Capture the cell that displays the provided text and extract its [x, y] central coordinate. 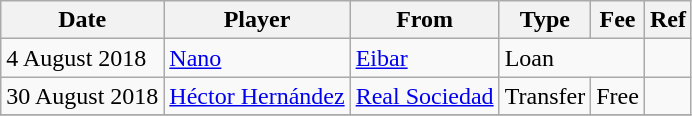
Real Sociedad [424, 96]
Loan [572, 58]
30 August 2018 [82, 96]
Nano [257, 58]
Ref [668, 20]
Transfer [545, 96]
4 August 2018 [82, 58]
Player [257, 20]
Date [82, 20]
Héctor Hernández [257, 96]
Free [618, 96]
Type [545, 20]
Fee [618, 20]
Eibar [424, 58]
From [424, 20]
